Return [x, y] of the center of cell containing provided text 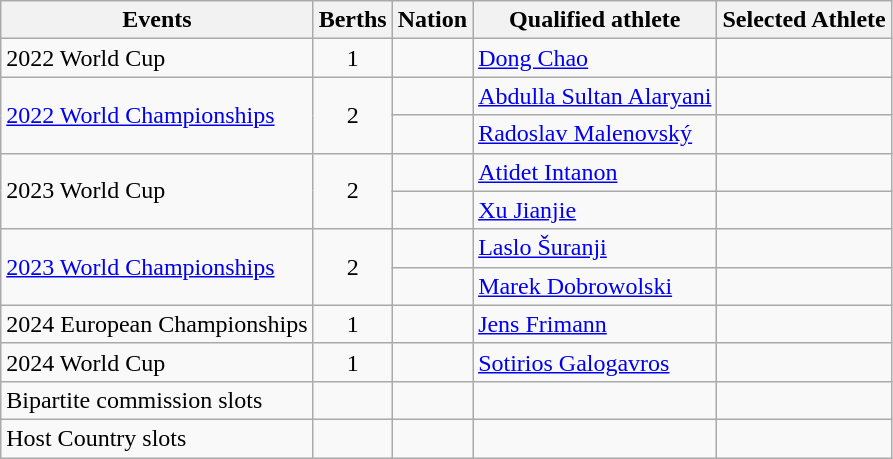
2023 World Cup [157, 191]
Laslo Šuranji [595, 248]
2024 World Cup [157, 362]
Jens Frimann [595, 324]
Events [157, 20]
Nation [432, 20]
Bipartite commission slots [157, 400]
Xu Jianjie [595, 210]
Marek Dobrowolski [595, 286]
2023 World Championships [157, 267]
Selected Athlete [804, 20]
Radoslav Malenovský [595, 134]
Atidet Intanon [595, 172]
Berths [352, 20]
Dong Chao [595, 58]
Sotirios Galogavros [595, 362]
Host Country slots [157, 438]
Qualified athlete [595, 20]
2022 World Championships [157, 115]
2024 European Championships [157, 324]
Abdulla Sultan Alaryani [595, 96]
2022 World Cup [157, 58]
